Extract the (X, Y) coordinate from the center of the cell holding the provided text.  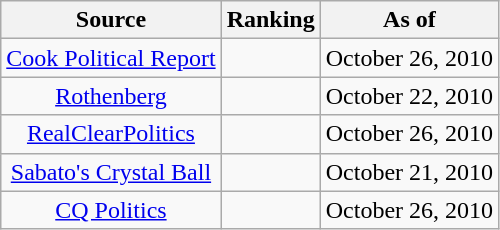
Rothenberg (111, 96)
Ranking (270, 20)
Sabato's Crystal Ball (111, 172)
As of (409, 20)
RealClearPolitics (111, 134)
October 22, 2010 (409, 96)
CQ Politics (111, 210)
October 21, 2010 (409, 172)
Cook Political Report (111, 58)
Source (111, 20)
